Return (X, Y) of the center of cell containing provided text 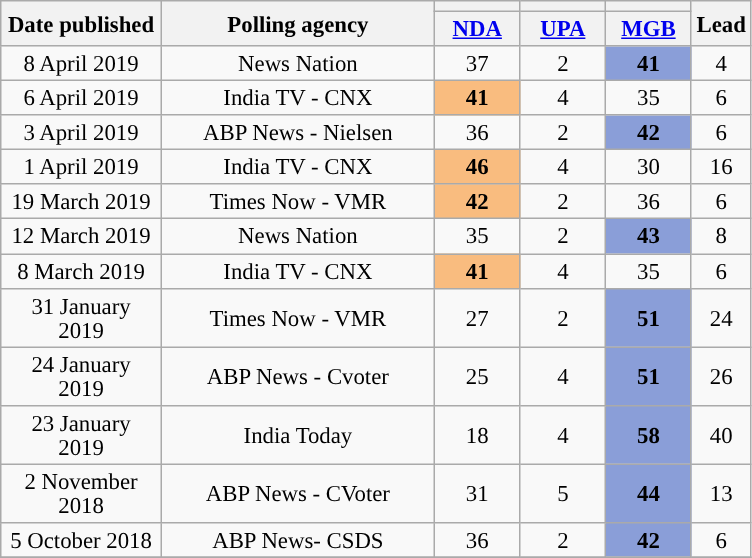
31 January 2019 (82, 318)
8 (721, 236)
Date published (82, 24)
40 (721, 434)
6 April 2019 (82, 98)
Polling agency (298, 24)
30 (649, 168)
8 March 2019 (82, 272)
37 (477, 64)
44 (649, 494)
3 April 2019 (82, 132)
2 November 2018 (82, 494)
5 October 2018 (82, 540)
NDA (477, 30)
ABP News - CVoter (298, 494)
23 January 2019 (82, 434)
ABP News- CSDS (298, 540)
19 March 2019 (82, 202)
UPA (563, 30)
46 (477, 168)
ABP News - Cvoter (298, 376)
8 April 2019 (82, 64)
Lead (721, 24)
43 (649, 236)
24 January 2019 (82, 376)
18 (477, 434)
13 (721, 494)
India Today (298, 434)
24 (721, 318)
MGB (649, 30)
1 April 2019 (82, 168)
ABP News - Nielsen (298, 132)
31 (477, 494)
12 March 2019 (82, 236)
27 (477, 318)
5 (563, 494)
25 (477, 376)
58 (649, 434)
16 (721, 168)
26 (721, 376)
